Search for the cell housing the specified text and yield its [x, y] center coordinate. 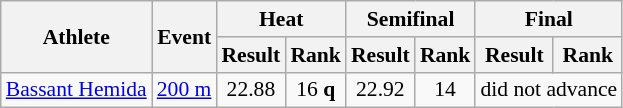
did not advance [548, 90]
Event [184, 36]
Bassant Hemida [76, 90]
22.88 [250, 90]
Heat [280, 19]
200 m [184, 90]
16 q [316, 90]
Semifinal [410, 19]
14 [446, 90]
Athlete [76, 36]
Final [548, 19]
22.92 [380, 90]
